Determine the [X, Y] coordinate at the center of the cell enclosing the given text.  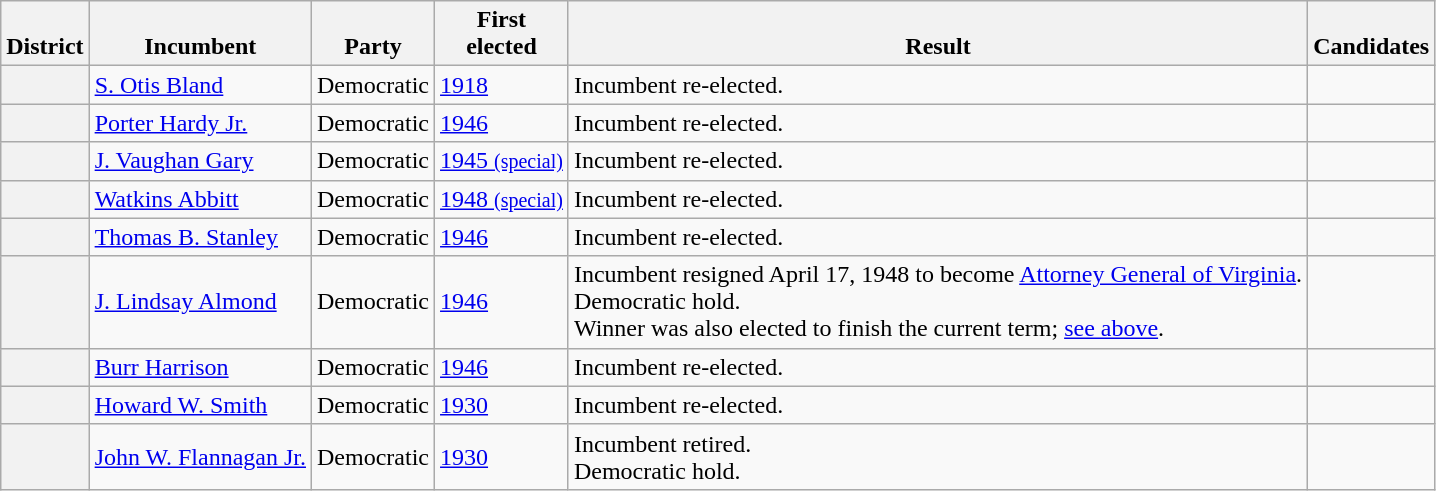
Howard W. Smith [200, 405]
1945 (special) [502, 161]
Result [938, 34]
Party [374, 34]
District [45, 34]
1948 (special) [502, 199]
Incumbent retired.Democratic hold. [938, 456]
S. Otis Bland [200, 85]
J. Lindsay Almond [200, 302]
J. Vaughan Gary [200, 161]
Watkins Abbitt [200, 199]
Firstelected [502, 34]
Candidates [1372, 34]
Incumbent [200, 34]
1918 [502, 85]
Thomas B. Stanley [200, 237]
John W. Flannagan Jr. [200, 456]
Porter Hardy Jr. [200, 123]
Burr Harrison [200, 367]
